Determine the (x, y) coordinate at the center of the cell enclosing the given text.  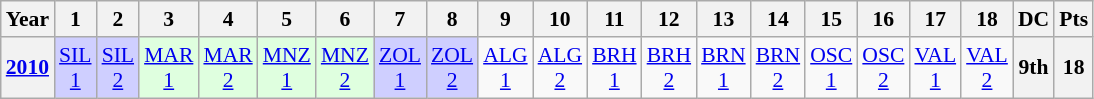
BRN2 (778, 68)
ALG2 (560, 68)
ZOL1 (400, 68)
ALG1 (505, 68)
MNZ2 (345, 68)
BRH2 (670, 68)
OSC1 (831, 68)
ZOL2 (452, 68)
9 (505, 19)
Year (28, 19)
7 (400, 19)
VAL1 (935, 68)
MNZ1 (287, 68)
MAR1 (168, 68)
Pts (1074, 19)
9th (1034, 68)
SIL1 (76, 68)
2010 (28, 68)
SIL2 (118, 68)
MAR2 (228, 68)
10 (560, 19)
12 (670, 19)
16 (883, 19)
VAL2 (987, 68)
3 (168, 19)
2 (118, 19)
11 (614, 19)
BRN1 (724, 68)
1 (76, 19)
5 (287, 19)
14 (778, 19)
13 (724, 19)
17 (935, 19)
BRH1 (614, 68)
6 (345, 19)
15 (831, 19)
8 (452, 19)
DC (1034, 19)
4 (228, 19)
OSC2 (883, 68)
